Locate the cell with the specified text and output its [X, Y] center coordinate. 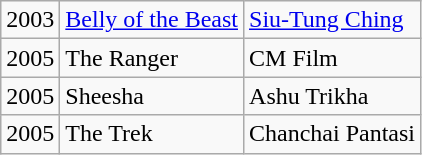
The Trek [152, 134]
Chanchai Pantasi [332, 134]
The Ranger [152, 58]
2003 [30, 20]
Sheesha [152, 96]
Siu-Tung Ching [332, 20]
CM Film [332, 58]
Belly of the Beast [152, 20]
Ashu Trikha [332, 96]
